Output the (X, Y) coordinate of the center of the cell containing the given text.  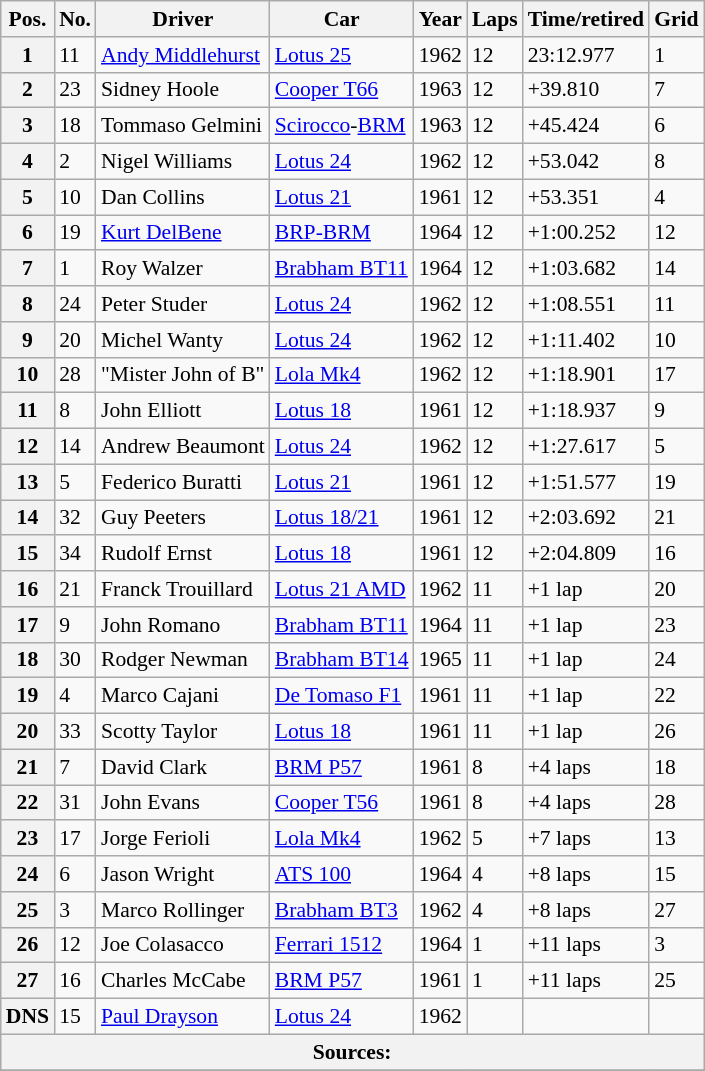
Jorge Ferioli (183, 839)
BRP-BRM (342, 233)
Andrew Beaumont (183, 447)
"Mister John of B" (183, 375)
Michel Wanty (183, 340)
Dan Collins (183, 197)
+1:00.252 (586, 233)
Cooper T66 (342, 90)
Lotus 18/21 (342, 518)
+45.424 (586, 126)
+1:03.682 (586, 269)
+7 laps (586, 839)
ATS 100 (342, 874)
Sources: (352, 1052)
De Tomaso F1 (342, 696)
Franck Trouillard (183, 589)
David Clark (183, 767)
+53.351 (586, 197)
DNS (28, 1017)
John Romano (183, 625)
Time/retired (586, 19)
+1:18.937 (586, 411)
+2:04.809 (586, 554)
30 (75, 660)
Scirocco-BRM (342, 126)
+53.042 (586, 162)
1965 (440, 660)
Andy Middlehurst (183, 55)
+1:11.402 (586, 340)
Paul Drayson (183, 1017)
23:12.977 (586, 55)
Year (440, 19)
Driver (183, 19)
Laps (495, 19)
John Evans (183, 803)
Jason Wright (183, 874)
Ferrari 1512 (342, 945)
Kurt DelBene (183, 233)
Rudolf Ernst (183, 554)
Car (342, 19)
Lotus 21 AMD (342, 589)
Roy Walzer (183, 269)
John Elliott (183, 411)
Guy Peeters (183, 518)
31 (75, 803)
Joe Colasacco (183, 945)
Federico Buratti (183, 482)
Brabham BT14 (342, 660)
No. (75, 19)
+1:51.577 (586, 482)
Pos. (28, 19)
Cooper T56 (342, 803)
+1:08.551 (586, 304)
Charles McCabe (183, 981)
Scotty Taylor (183, 732)
+2:03.692 (586, 518)
Brabham BT3 (342, 910)
34 (75, 554)
Peter Studer (183, 304)
Lotus 25 (342, 55)
33 (75, 732)
Marco Cajani (183, 696)
Tommaso Gelmini (183, 126)
32 (75, 518)
Sidney Hoole (183, 90)
Grid (676, 19)
+39.810 (586, 90)
+1:27.617 (586, 447)
Rodger Newman (183, 660)
+1:18.901 (586, 375)
Nigel Williams (183, 162)
Marco Rollinger (183, 910)
